Identify which cell holds the provided text, then report its (x, y) central coordinate. 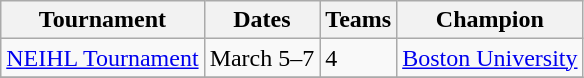
Tournament (102, 20)
Champion (490, 20)
Boston University (490, 58)
NEIHL Tournament (102, 58)
4 (358, 58)
March 5–7 (262, 58)
Dates (262, 20)
Teams (358, 20)
